Scan for the cell matching the given text and deliver its [X, Y] coordinate at center. 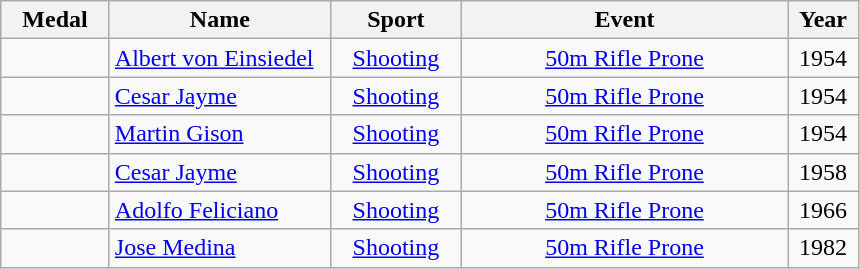
Adolfo Feliciano [220, 210]
Albert von Einsiedel [220, 58]
Name [220, 20]
Jose Medina [220, 248]
1958 [824, 172]
Event [624, 20]
Sport [396, 20]
1966 [824, 210]
1982 [824, 248]
Martin Gison [220, 134]
Year [824, 20]
Medal [56, 20]
